Identify which cell holds the provided text, then report its [X, Y] central coordinate. 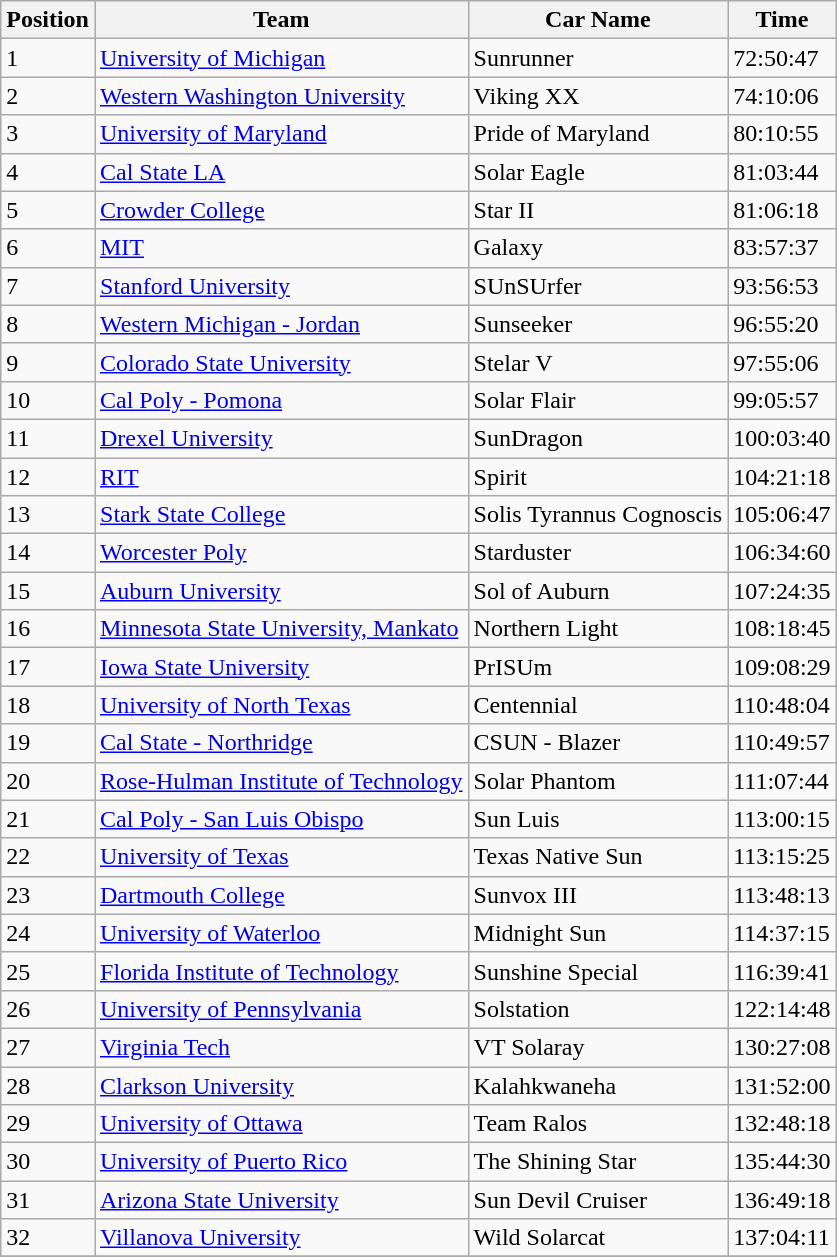
3 [48, 134]
28 [48, 1085]
Sunrunner [598, 58]
122:14:48 [782, 1009]
136:49:18 [782, 1200]
Sun Luis [598, 819]
106:34:60 [782, 553]
113:48:13 [782, 895]
16 [48, 629]
Sunvox III [598, 895]
11 [48, 438]
Stelar V [598, 362]
CSUN - Blazer [598, 743]
114:37:15 [782, 933]
Solar Flair [598, 400]
University of Waterloo [281, 933]
Cal Poly - San Luis Obispo [281, 819]
15 [48, 591]
Crowder College [281, 210]
137:04:11 [782, 1238]
21 [48, 819]
23 [48, 895]
Texas Native Sun [598, 857]
Northern Light [598, 629]
SUnSUrfer [598, 286]
8 [48, 324]
Worcester Poly [281, 553]
Minnesota State University, Mankato [281, 629]
Spirit [598, 477]
Viking XX [598, 96]
12 [48, 477]
32 [48, 1238]
Solstation [598, 1009]
110:48:04 [782, 705]
Car Name [598, 20]
Western Michigan - Jordan [281, 324]
Pride of Maryland [598, 134]
RIT [281, 477]
University of North Texas [281, 705]
108:18:45 [782, 629]
30 [48, 1162]
PrISUm [598, 667]
Drexel University [281, 438]
Auburn University [281, 591]
109:08:29 [782, 667]
Cal State LA [281, 172]
Cal Poly - Pomona [281, 400]
Star II [598, 210]
74:10:06 [782, 96]
University of Ottawa [281, 1124]
VT Solaray [598, 1047]
10 [48, 400]
Arizona State University [281, 1200]
Virginia Tech [281, 1047]
18 [48, 705]
5 [48, 210]
Cal State - Northridge [281, 743]
University of Pennsylvania [281, 1009]
Dartmouth College [281, 895]
96:55:20 [782, 324]
131:52:00 [782, 1085]
Iowa State University [281, 667]
Colorado State University [281, 362]
113:15:25 [782, 857]
MIT [281, 248]
6 [48, 248]
107:24:35 [782, 591]
83:57:37 [782, 248]
80:10:55 [782, 134]
Starduster [598, 553]
Time [782, 20]
99:05:57 [782, 400]
130:27:08 [782, 1047]
University of Puerto Rico [281, 1162]
Centennial [598, 705]
93:56:53 [782, 286]
110:49:57 [782, 743]
Team Ralos [598, 1124]
Wild Solarcat [598, 1238]
132:48:18 [782, 1124]
The Shining Star [598, 1162]
20 [48, 781]
Solar Eagle [598, 172]
Team [281, 20]
17 [48, 667]
29 [48, 1124]
Stanford University [281, 286]
135:44:30 [782, 1162]
113:00:15 [782, 819]
13 [48, 515]
4 [48, 172]
14 [48, 553]
University of Maryland [281, 134]
72:50:47 [782, 58]
Midnight Sun [598, 933]
9 [48, 362]
Solar Phantom [598, 781]
Clarkson University [281, 1085]
1 [48, 58]
19 [48, 743]
Solis Tyrannus Cognoscis [598, 515]
University of Michigan [281, 58]
97:55:06 [782, 362]
Rose-Hulman Institute of Technology [281, 781]
27 [48, 1047]
104:21:18 [782, 477]
Position [48, 20]
Villanova University [281, 1238]
7 [48, 286]
Sunshine Special [598, 971]
2 [48, 96]
116:39:41 [782, 971]
Sunseeker [598, 324]
22 [48, 857]
Sol of Auburn [598, 591]
SunDragon [598, 438]
100:03:40 [782, 438]
81:03:44 [782, 172]
105:06:47 [782, 515]
University of Texas [281, 857]
Sun Devil Cruiser [598, 1200]
31 [48, 1200]
111:07:44 [782, 781]
Galaxy [598, 248]
Stark State College [281, 515]
24 [48, 933]
26 [48, 1009]
Western Washington University [281, 96]
25 [48, 971]
Kalahkwaneha [598, 1085]
81:06:18 [782, 210]
Florida Institute of Technology [281, 971]
